Detect which cell encompasses the target text, then output its (x, y) center coordinate. 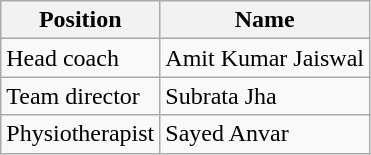
Amit Kumar Jaiswal (265, 58)
Physiotherapist (80, 134)
Team director (80, 96)
Sayed Anvar (265, 134)
Subrata Jha (265, 96)
Name (265, 20)
Head coach (80, 58)
Position (80, 20)
